Extract the (X, Y) coordinate from the center of the cell holding the provided text.  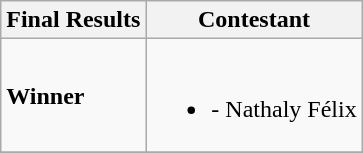
Contestant (254, 20)
- Nathaly Félix (254, 96)
Final Results (74, 20)
Winner (74, 96)
